Output the (x, y) coordinate of the center of the cell containing the given text.  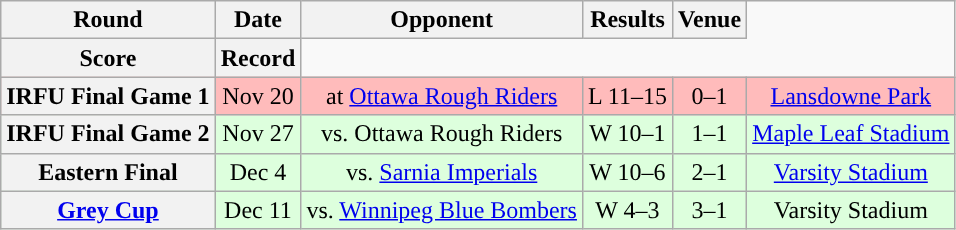
Grey Cup (108, 210)
Maple Leaf Stadium (851, 134)
IRFU Final Game 2 (108, 134)
Results (627, 20)
Nov 20 (258, 96)
Dec 11 (258, 210)
Eastern Final (108, 172)
Nov 27 (258, 134)
Lansdowne Park (851, 96)
Round (108, 20)
Venue (709, 20)
3–1 (709, 210)
vs. Sarnia Imperials (442, 172)
Record (258, 58)
W 10–1 (627, 134)
IRFU Final Game 1 (108, 96)
2–1 (709, 172)
0–1 (709, 96)
Dec 4 (258, 172)
W 4–3 (627, 210)
Date (258, 20)
1–1 (709, 134)
Opponent (442, 20)
Score (108, 58)
W 10–6 (627, 172)
vs. Ottawa Rough Riders (442, 134)
at Ottawa Rough Riders (442, 96)
L 11–15 (627, 96)
vs. Winnipeg Blue Bombers (442, 210)
